Determine the (X, Y) coordinate at the center of the cell enclosing the given text.  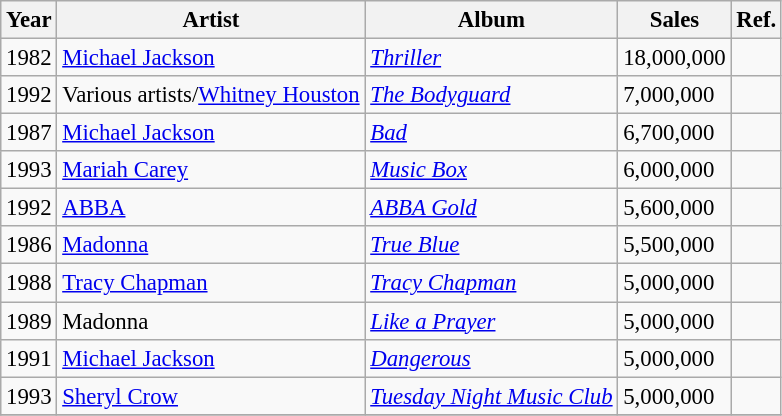
The Bodyguard (492, 95)
Ref. (756, 20)
Sales (674, 20)
Sheryl Crow (211, 396)
5,500,000 (674, 245)
6,700,000 (674, 133)
Tuesday Night Music Club (492, 396)
Various artists/Whitney Houston (211, 95)
True Blue (492, 245)
1991 (29, 358)
1986 (29, 245)
Dangerous (492, 358)
1987 (29, 133)
18,000,000 (674, 58)
ABBA Gold (492, 208)
6,000,000 (674, 170)
Artist (211, 20)
7,000,000 (674, 95)
Bad (492, 133)
Thriller (492, 58)
Year (29, 20)
Mariah Carey (211, 170)
Like a Prayer (492, 321)
1989 (29, 321)
Music Box (492, 170)
Album (492, 20)
1988 (29, 283)
ABBA (211, 208)
1982 (29, 58)
5,600,000 (674, 208)
